Extract the [x, y] coordinate from the center of the cell holding the provided text.  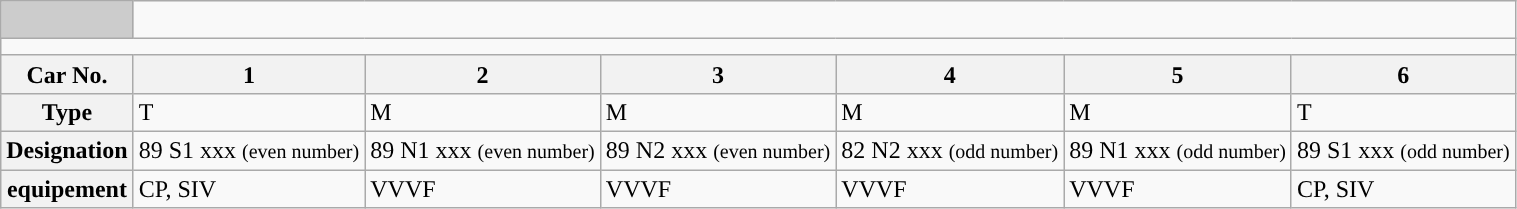
89 N1 xxx (even number) [483, 150]
4 [950, 74]
89 N2 xxx (even number) [718, 150]
Type [67, 112]
89 N1 xxx (odd number) [1178, 150]
2 [483, 74]
89 S1 xxx (even number) [249, 150]
6 [1403, 74]
Designation [67, 150]
1 [249, 74]
Car No. [67, 74]
equipement [67, 189]
5 [1178, 74]
3 [718, 74]
89 S1 xxx (odd number) [1403, 150]
82 N2 xxx (odd number) [950, 150]
